Output the [X, Y] coordinate of the center of the cell containing the given text.  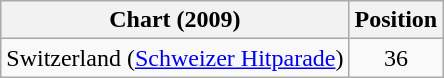
Position [396, 20]
Switzerland (Schweizer Hitparade) [175, 58]
36 [396, 58]
Chart (2009) [175, 20]
